For the text-containing cell, return its midpoint in (x, y) coordinate format. 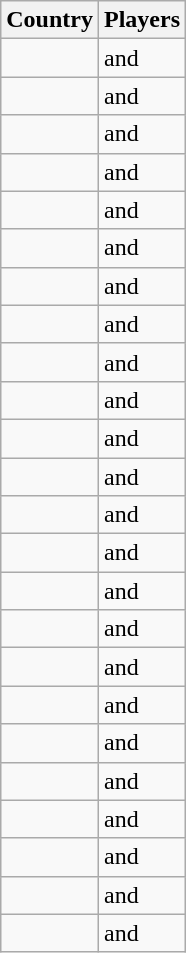
Country (50, 20)
Players (142, 20)
